Return the [X, Y] coordinate for the center point of the cell that contains the specified text.  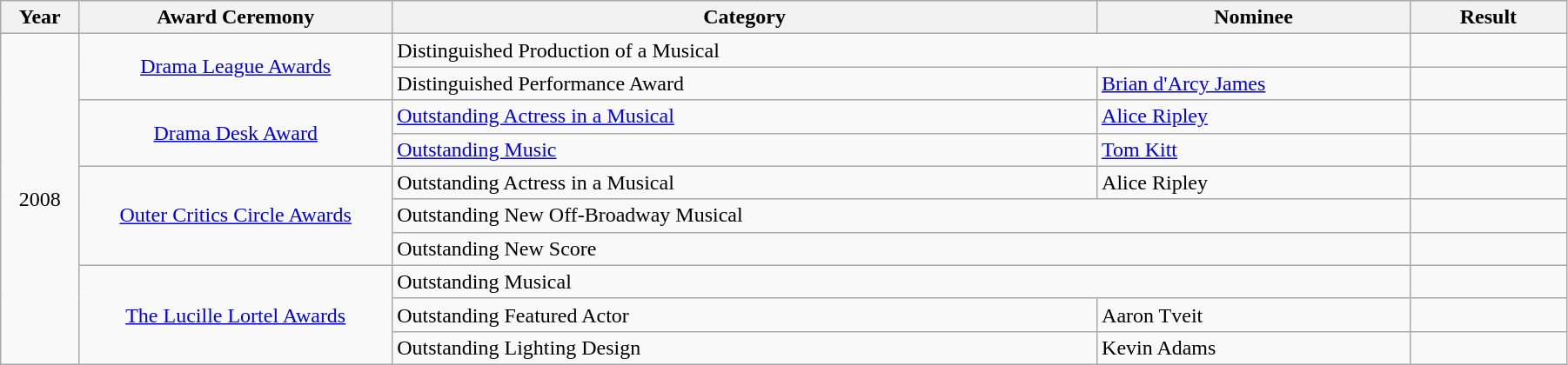
2008 [40, 200]
Outstanding New Off-Broadway Musical [901, 216]
Category [745, 17]
Result [1488, 17]
Outstanding New Score [901, 249]
Outer Critics Circle Awards [236, 216]
Brian d'Arcy James [1254, 83]
Kevin Adams [1254, 348]
Tom Kitt [1254, 149]
Outstanding Music [745, 149]
Award Ceremony [236, 17]
Drama Desk Award [236, 133]
Aaron Tveit [1254, 315]
Nominee [1254, 17]
Drama League Awards [236, 67]
The Lucille Lortel Awards [236, 315]
Distinguished Performance Award [745, 83]
Outstanding Featured Actor [745, 315]
Year [40, 17]
Distinguished Production of a Musical [901, 50]
Outstanding Lighting Design [745, 348]
Outstanding Musical [901, 282]
